Locate the cell with the specified text and output its [x, y] center coordinate. 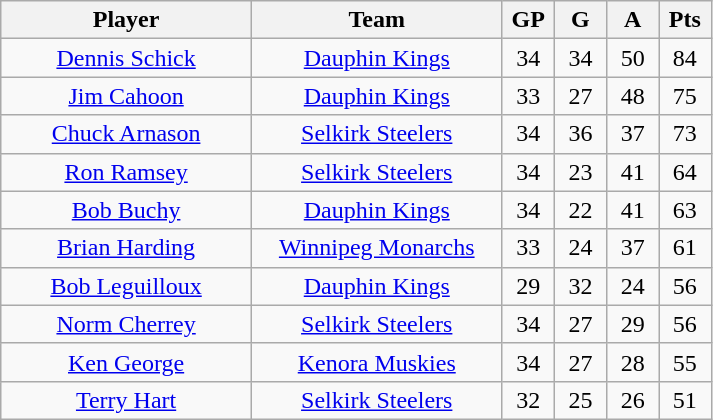
Kenora Muskies [376, 362]
28 [633, 362]
Team [376, 20]
25 [580, 400]
26 [633, 400]
75 [685, 96]
73 [685, 134]
Chuck Arnason [126, 134]
Norm Cherrey [126, 324]
48 [633, 96]
64 [685, 172]
51 [685, 400]
22 [580, 210]
Winnipeg Monarchs [376, 248]
63 [685, 210]
Jim Cahoon [126, 96]
Player [126, 20]
Bob Leguilloux [126, 286]
A [633, 20]
GP [528, 20]
Dennis Schick [126, 58]
55 [685, 362]
61 [685, 248]
Brian Harding [126, 248]
Pts [685, 20]
Terry Hart [126, 400]
Bob Buchy [126, 210]
Ken George [126, 362]
36 [580, 134]
50 [633, 58]
Ron Ramsey [126, 172]
23 [580, 172]
G [580, 20]
84 [685, 58]
